Determine the (X, Y) coordinate at the center of the cell enclosing the given text.  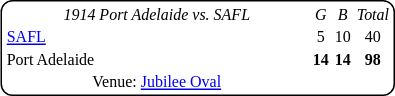
40 (372, 37)
Port Adelaide (156, 60)
B (342, 14)
98 (372, 60)
10 (342, 37)
Total (372, 14)
5 (320, 37)
G (320, 14)
Venue: Jubilee Oval (156, 82)
1914 Port Adelaide vs. SAFL (156, 14)
SAFL (156, 37)
